Extract the (x, y) coordinate from the center of the cell holding the provided text.  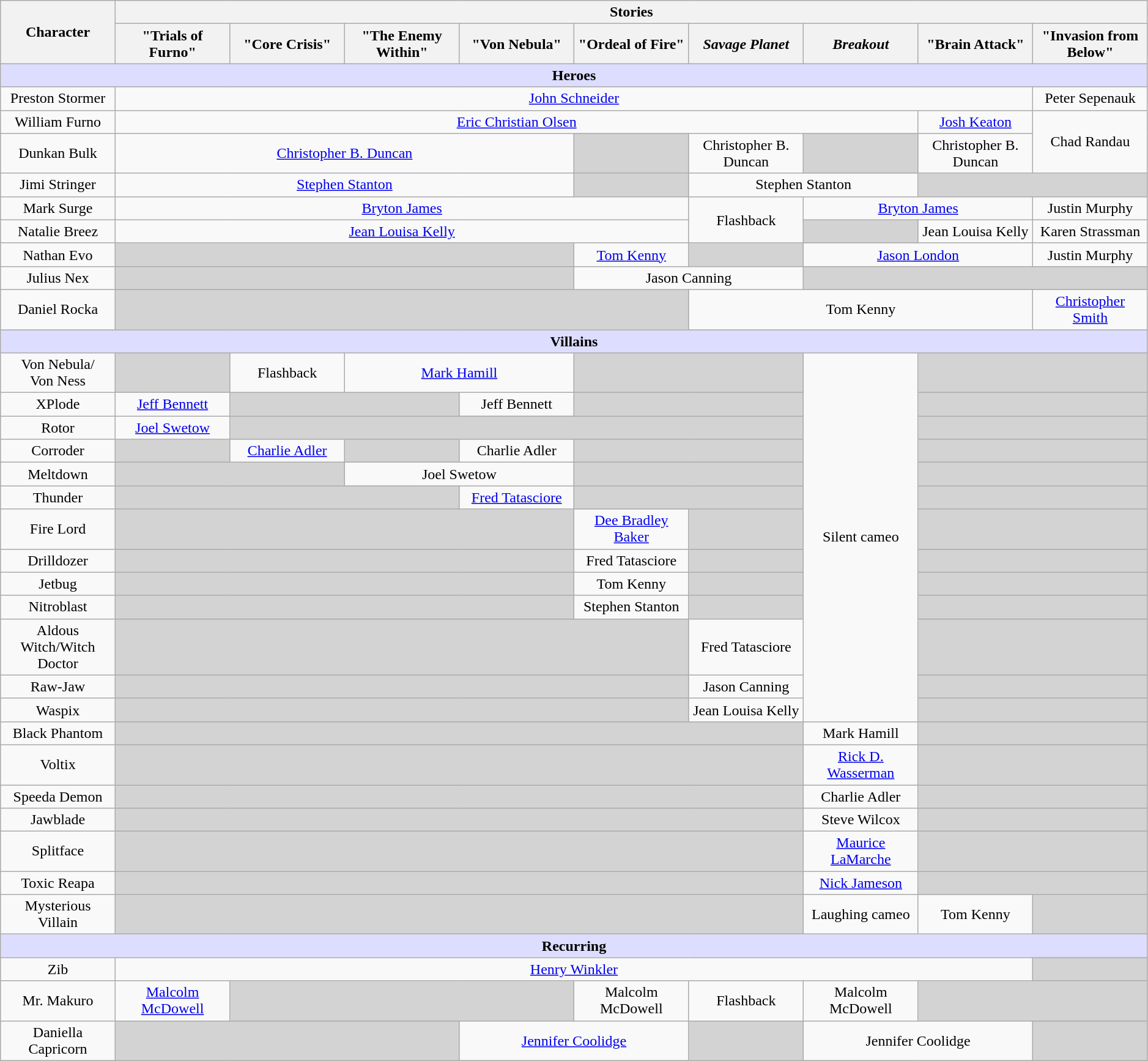
Daniel Rocka (58, 310)
Splitface (58, 852)
"Brain Attack" (976, 44)
Zib (58, 969)
Character (58, 32)
Steve Wilcox (861, 820)
Rotor (58, 428)
"Invasion from Below" (1091, 44)
Drilldozer (58, 560)
Daniella Capricorn (58, 1040)
Corroder (58, 451)
Chad Randau (1091, 142)
John Schneider (574, 99)
Toxic Reapa (58, 883)
Fire Lord (58, 529)
Black Phantom (58, 733)
Savage Planet (746, 44)
Laughing cameo (861, 914)
Breakout (861, 44)
Nathan Evo (58, 255)
Voltix (58, 765)
"The Enemy Within" (402, 44)
Aldous Witch/Witch Doctor (58, 647)
Rick D. Wasserman (861, 765)
Dunkan Bulk (58, 153)
Thunder (58, 497)
Jimi Stringer (58, 185)
Stories (631, 12)
Josh Keaton (976, 122)
Christopher Smith (1091, 310)
Preston Stormer (58, 99)
Natalie Breez (58, 231)
Mr. Makuro (58, 1001)
Waspix (58, 710)
Karen Strassman (1091, 231)
William Furno (58, 122)
Raw-Jaw (58, 687)
Jawblade (58, 820)
Mysterious Villain (58, 914)
Speeda Demon (58, 796)
"Core Crisis" (287, 44)
Meltdown (58, 474)
Eric Christian Olsen (516, 122)
"Trials of Furno" (172, 44)
Recurring (574, 946)
Villains (574, 341)
Nick Jameson (861, 883)
XPlode (58, 404)
Jetbug (58, 584)
"Von Nebula" (517, 44)
Heroes (574, 75)
Mark Surge (58, 208)
Von Nebula/Von Ness (58, 373)
Jason London (919, 255)
Silent cameo (861, 537)
Peter Sepenauk (1091, 99)
Nitroblast (58, 607)
"Ordeal of Fire" (631, 44)
Maurice LaMarche (861, 852)
Julius Nex (58, 278)
Dee Bradley Baker (631, 529)
Henry Winkler (574, 969)
